Output the (X, Y) coordinate of the center of the cell containing the given text.  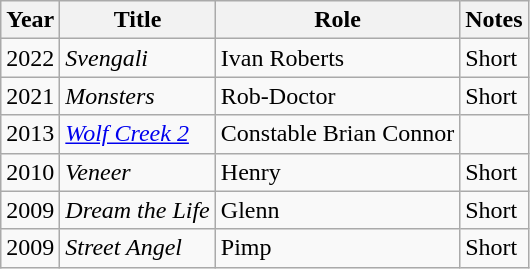
Monsters (138, 96)
Svengali (138, 58)
2021 (30, 96)
2010 (30, 172)
Role (337, 20)
Henry (337, 172)
Year (30, 20)
Dream the Life (138, 210)
Notes (494, 20)
Pimp (337, 248)
Street Angel (138, 248)
Ivan Roberts (337, 58)
Glenn (337, 210)
2013 (30, 134)
Constable Brian Connor (337, 134)
Wolf Creek 2 (138, 134)
Title (138, 20)
Veneer (138, 172)
Rob-Doctor (337, 96)
2022 (30, 58)
